Locate the cell with the specified text and output its [X, Y] center coordinate. 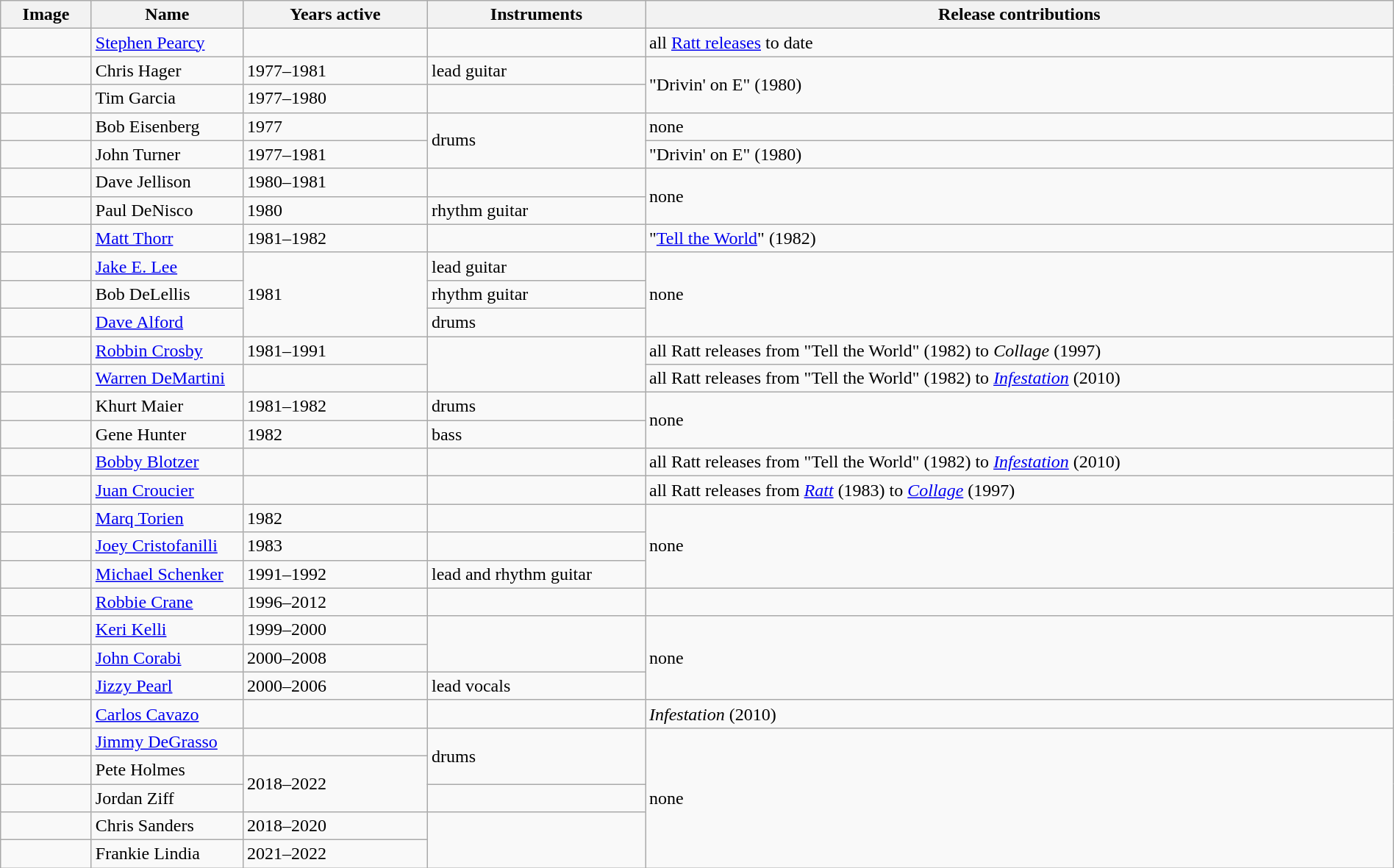
1977–1980 [335, 98]
Frankie Lindia [167, 854]
Marq Torien [167, 518]
Dave Jellison [167, 182]
Bob Eisenberg [167, 126]
1981 [335, 294]
John Corabi [167, 658]
all Ratt releases from Ratt (1983) to Collage (1997) [1020, 490]
Stephen Pearcy [167, 43]
Jake E. Lee [167, 266]
Name [167, 15]
"Tell the World" (1982) [1020, 238]
Pete Holmes [167, 770]
Juan Croucier [167, 490]
Image [46, 15]
Jimmy DeGrasso [167, 742]
Matt Thorr [167, 238]
Jizzy Pearl [167, 686]
Infestation (2010) [1020, 714]
Gene Hunter [167, 434]
1991–1992 [335, 574]
Dave Alford [167, 322]
Chris Hager [167, 71]
lead and rhythm guitar [536, 574]
Keri Kelli [167, 630]
1999–2000 [335, 630]
Paul DeNisco [167, 210]
Bob DeLellis [167, 294]
Warren DeMartini [167, 379]
Carlos Cavazo [167, 714]
all Ratt releases from "Tell the World" (1982) to Collage (1997) [1020, 351]
Jordan Ziff [167, 797]
1980 [335, 210]
1980–1981 [335, 182]
Michael Schenker [167, 574]
Joey Cristofanilli [167, 546]
all Ratt releases to date [1020, 43]
Years active [335, 15]
Release contributions [1020, 15]
Instruments [536, 15]
1983 [335, 546]
2021–2022 [335, 854]
Bobby Blotzer [167, 462]
2018–2022 [335, 783]
1981–1991 [335, 351]
John Turner [167, 154]
Robbie Crane [167, 602]
lead vocals [536, 686]
bass [536, 434]
1996–2012 [335, 602]
Robbin Crosby [167, 351]
Khurt Maier [167, 406]
2018–2020 [335, 826]
2000–2008 [335, 658]
2000–2006 [335, 686]
Tim Garcia [167, 98]
1977 [335, 126]
Chris Sanders [167, 826]
